Scan for the cell matching the given text and deliver its (X, Y) coordinate at center. 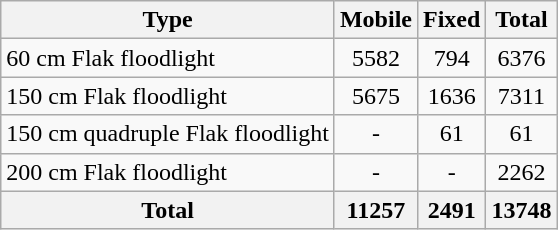
150 cm quadruple Flak floodlight (168, 134)
2491 (451, 210)
Type (168, 20)
150 cm Flak floodlight (168, 96)
5582 (376, 58)
11257 (376, 210)
7311 (522, 96)
Fixed (451, 20)
2262 (522, 172)
5675 (376, 96)
13748 (522, 210)
794 (451, 58)
1636 (451, 96)
60 cm Flak floodlight (168, 58)
6376 (522, 58)
200 cm Flak floodlight (168, 172)
Mobile (376, 20)
